Detect which cell encompasses the target text, then output its [x, y] center coordinate. 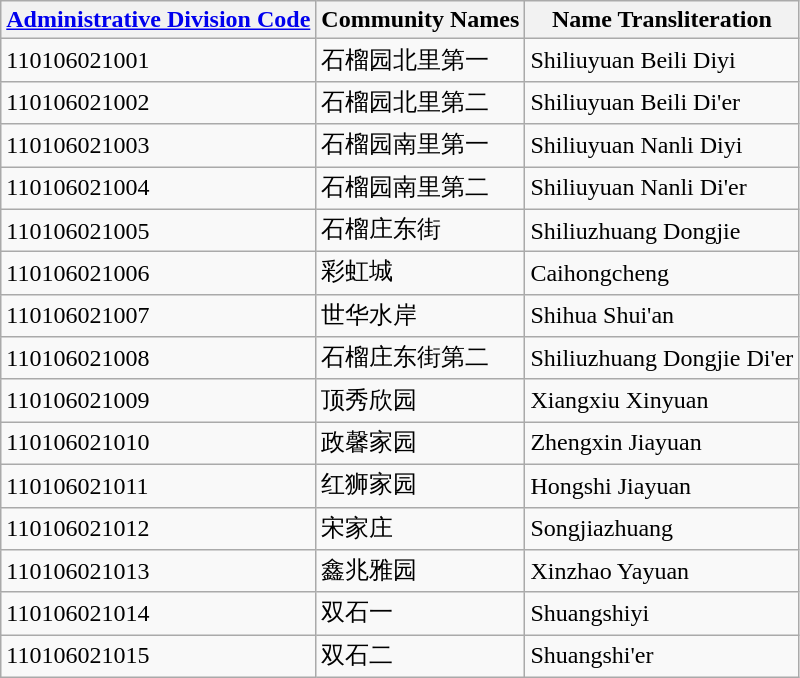
世华水岸 [420, 316]
110106021004 [158, 188]
110106021013 [158, 572]
石榴园南里第一 [420, 146]
Shiliuyuan Beili Di'er [662, 102]
红狮家园 [420, 486]
110106021010 [158, 444]
110106021001 [158, 60]
石榴园南里第二 [420, 188]
Shihua Shui'an [662, 316]
Caihongcheng [662, 274]
Xiangxiu Xinyuan [662, 400]
Xinzhao Yayuan [662, 572]
110106021007 [158, 316]
彩虹城 [420, 274]
110106021006 [158, 274]
Zhengxin Jiayuan [662, 444]
石榴园北里第二 [420, 102]
Name Transliteration [662, 20]
Shiliuzhuang Dongjie Di'er [662, 358]
110106021008 [158, 358]
Shuangshiyi [662, 614]
双石二 [420, 656]
鑫兆雅园 [420, 572]
宋家庄 [420, 528]
110106021012 [158, 528]
110106021005 [158, 230]
石榴庄东街 [420, 230]
政馨家园 [420, 444]
Shiliuyuan Nanli Di'er [662, 188]
110106021011 [158, 486]
110106021009 [158, 400]
石榴庄东街第二 [420, 358]
110106021014 [158, 614]
Shiliuyuan Nanli Diyi [662, 146]
110106021002 [158, 102]
Songjiazhuang [662, 528]
顶秀欣园 [420, 400]
110106021003 [158, 146]
石榴园北里第一 [420, 60]
Hongshi Jiayuan [662, 486]
双石一 [420, 614]
110106021015 [158, 656]
Shuangshi'er [662, 656]
Shiliuyuan Beili Diyi [662, 60]
Community Names [420, 20]
Administrative Division Code [158, 20]
Shiliuzhuang Dongjie [662, 230]
